Scan for the cell matching the given text and deliver its (X, Y) coordinate at center. 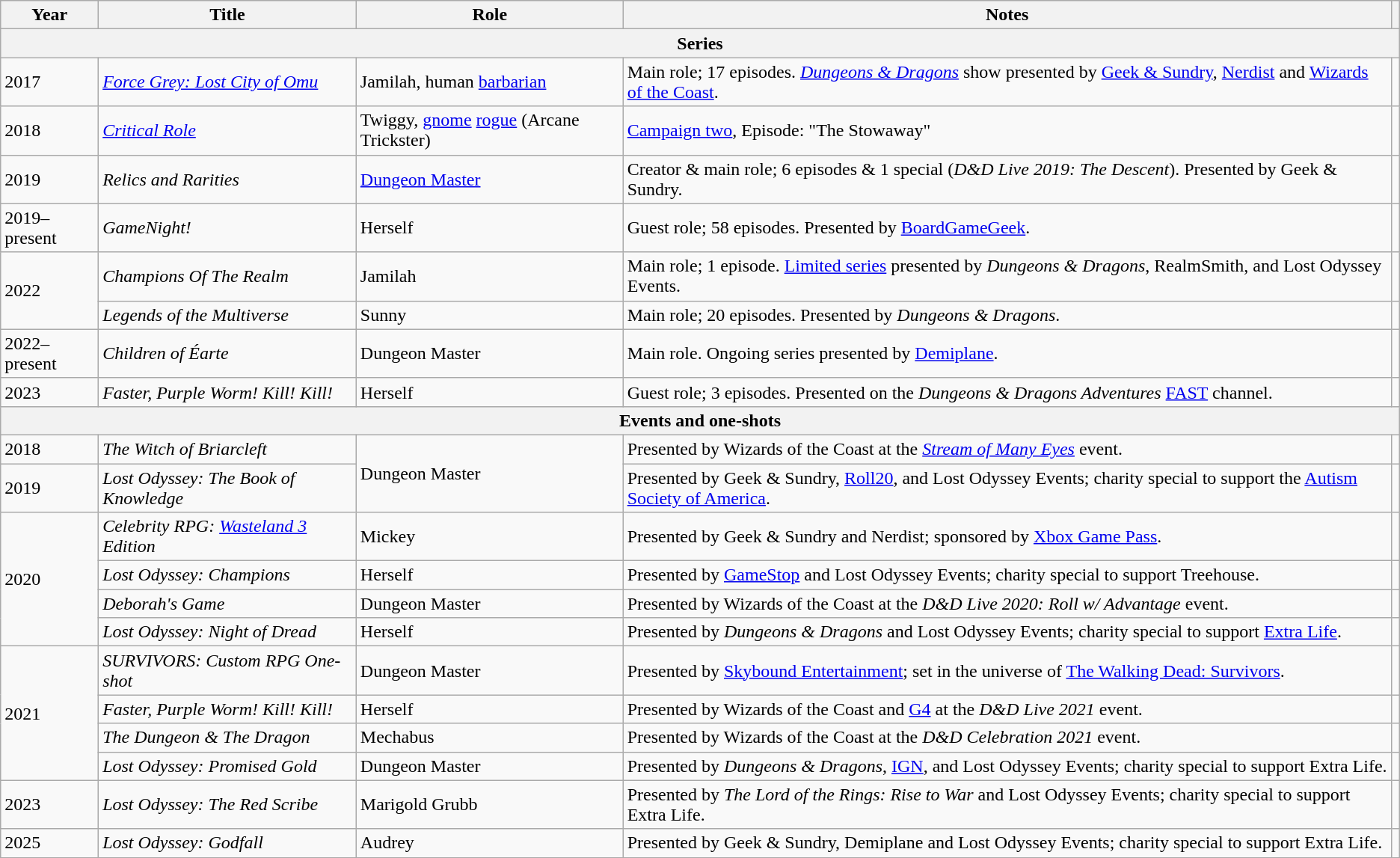
SURVIVORS: Custom RPG One-shot (227, 670)
Mechabus (489, 738)
Critical Role (227, 130)
Guest role; 3 episodes. Presented on the Dungeons & Dragons Adventures FAST channel. (1007, 392)
Presented by Geek & Sundry, Roll20, and Lost Odyssey Events; charity special to support the Autism Society of America. (1007, 488)
Presented by Wizards of the Coast at the D&D Live 2020: Roll w/ Advantage event. (1007, 604)
2020 (49, 579)
2022 (49, 290)
Relics and Rarities (227, 180)
Lost Odyssey: Night of Dread (227, 632)
Presented by Dungeons & Dragons and Lost Odyssey Events; charity special to support Extra Life. (1007, 632)
Lost Odyssey: Champions (227, 575)
Presented by Dungeons & Dragons, IGN, and Lost Odyssey Events; charity special to support Extra Life. (1007, 766)
2017 (49, 82)
2019–present (49, 227)
Jamilah, human barbarian (489, 82)
Presented by Wizards of the Coast and G4 at the D&D Live 2021 event. (1007, 709)
Main role; 17 episodes. Dungeons & Dragons show presented by Geek & Sundry, Nerdist and Wizards of the Coast. (1007, 82)
2025 (49, 843)
Celebrity RPG: Wasteland 3 Edition (227, 537)
Audrey (489, 843)
GameNight! (227, 227)
Force Grey: Lost City of Omu (227, 82)
Notes (1007, 15)
Legends of the Multiverse (227, 315)
Presented by Geek & Sundry and Nerdist; sponsored by Xbox Game Pass. (1007, 537)
Twiggy, gnome rogue (Arcane Trickster) (489, 130)
Year (49, 15)
Champions Of The Realm (227, 277)
Main role; 1 episode. Limited series presented by Dungeons & Dragons, RealmSmith, and Lost Odyssey Events. (1007, 277)
Presented by The Lord of the Rings: Rise to War and Lost Odyssey Events; charity special to support Extra Life. (1007, 805)
2022–present (49, 353)
Series (700, 43)
Children of Éarte (227, 353)
Presented by Geek & Sundry, Demiplane and Lost Odyssey Events; charity special to support Extra Life. (1007, 843)
Campaign two, Episode: "The Stowaway" (1007, 130)
Title (227, 15)
Deborah's Game (227, 604)
Presented by Wizards of the Coast at the D&D Celebration 2021 event. (1007, 738)
Lost Odyssey: Godfall (227, 843)
2021 (49, 714)
The Dungeon & The Dragon (227, 738)
Main role. Ongoing series presented by Demiplane. (1007, 353)
Main role; 20 episodes. Presented by Dungeons & Dragons. (1007, 315)
Presented by GameStop and Lost Odyssey Events; charity special to support Treehouse. (1007, 575)
Sunny (489, 315)
The Witch of Briarcleft (227, 449)
Creator & main role; 6 episodes & 1 special (D&D Live 2019: The Descent). Presented by Geek & Sundry. (1007, 180)
Jamilah (489, 277)
Marigold Grubb (489, 805)
Events and one-shots (700, 420)
Presented by Skybound Entertainment; set in the universe of The Walking Dead: Survivors. (1007, 670)
Lost Odyssey: Promised Gold (227, 766)
Lost Odyssey: The Book of Knowledge (227, 488)
Guest role; 58 episodes. Presented by BoardGameGeek. (1007, 227)
Role (489, 15)
Lost Odyssey: The Red Scribe (227, 805)
Presented by Wizards of the Coast at the Stream of Many Eyes event. (1007, 449)
Mickey (489, 537)
